Scan for the cell matching the given text and deliver its [x, y] coordinate at center. 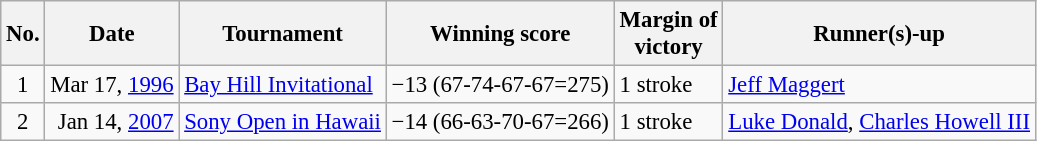
Sony Open in Hawaii [282, 122]
Margin ofvictory [668, 34]
Bay Hill Invitational [282, 85]
Winning score [500, 34]
−14 (66-63-70-67=266) [500, 122]
Runner(s)-up [879, 34]
2 [23, 122]
−13 (67-74-67-67=275) [500, 85]
1 [23, 85]
No. [23, 34]
Date [112, 34]
Luke Donald, Charles Howell III [879, 122]
Jeff Maggert [879, 85]
Mar 17, 1996 [112, 85]
Tournament [282, 34]
Jan 14, 2007 [112, 122]
